Pinpoint the cell where the given text exists, returning its [X, Y] midpoint coordinate. 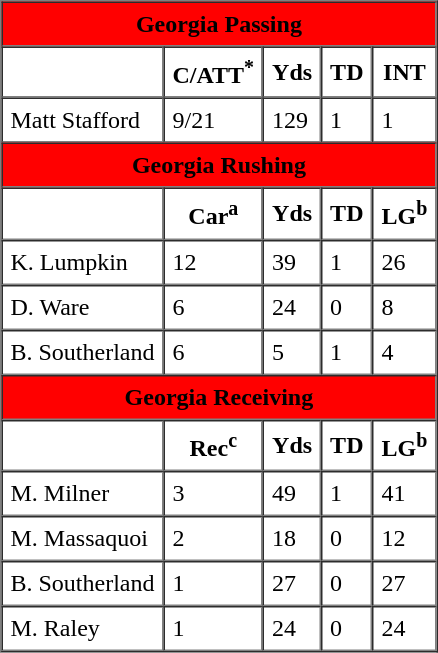
K. Lumpkin [83, 262]
129 [292, 120]
39 [292, 262]
49 [292, 494]
Recc [214, 444]
4 [404, 352]
M. Massaquoi [83, 538]
5 [292, 352]
3 [214, 494]
M. Raley [83, 628]
Matt Stafford [83, 120]
26 [404, 262]
C/ATT* [214, 72]
Georgia Rushing [220, 166]
18 [292, 538]
8 [404, 306]
Cara [214, 214]
D. Ware [83, 306]
41 [404, 494]
Georgia Receiving [220, 396]
2 [214, 538]
9/21 [214, 120]
INT [404, 72]
Georgia Passing [220, 24]
M. Milner [83, 494]
